Return (X, Y) of the center of cell containing provided text 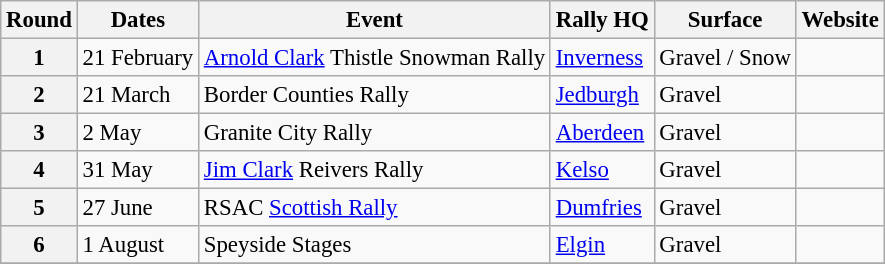
Elgin (602, 245)
31 May (138, 170)
Dumfries (602, 208)
Surface (725, 20)
5 (39, 208)
2 May (138, 133)
Arnold Clark Thistle Snowman Rally (375, 58)
6 (39, 245)
Kelso (602, 170)
21 March (138, 95)
1 (39, 58)
2 (39, 95)
3 (39, 133)
Jim Clark Reivers Rally (375, 170)
Gravel / Snow (725, 58)
Event (375, 20)
1 August (138, 245)
Inverness (602, 58)
RSAC Scottish Rally (375, 208)
Round (39, 20)
Jedburgh (602, 95)
Border Counties Rally (375, 95)
Dates (138, 20)
Rally HQ (602, 20)
4 (39, 170)
27 June (138, 208)
21 February (138, 58)
Speyside Stages (375, 245)
Granite City Rally (375, 133)
Website (840, 20)
Aberdeen (602, 133)
